Determine the [X, Y] coordinate at the center of the cell enclosing the given text.  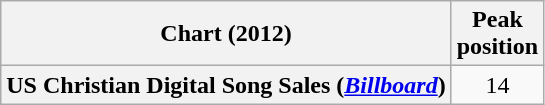
Chart (2012) [226, 34]
Peakposition [497, 34]
US Christian Digital Song Sales (Billboard) [226, 85]
14 [497, 85]
